Detect which cell encompasses the target text, then output its [x, y] center coordinate. 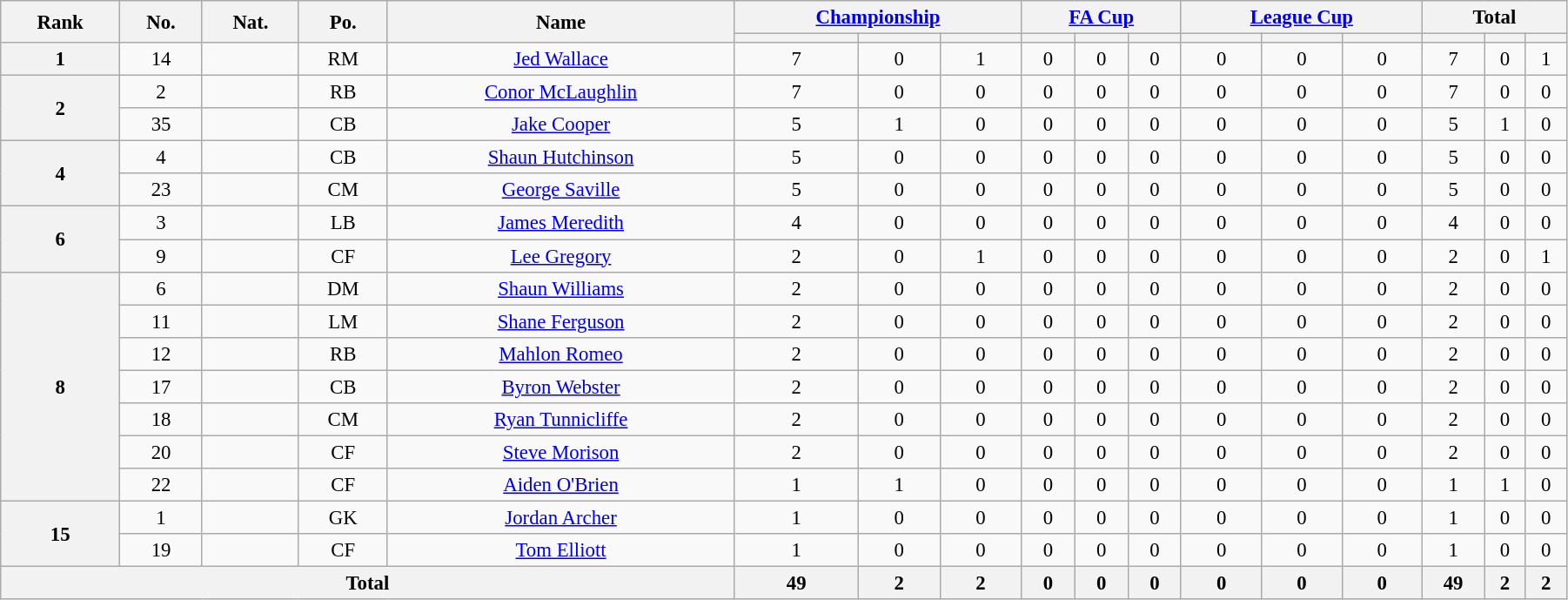
35 [162, 125]
Jed Wallace [560, 59]
Shane Ferguson [560, 321]
James Meredith [560, 223]
Jake Cooper [560, 125]
Nat. [251, 22]
18 [162, 420]
League Cup [1302, 17]
LM [343, 321]
15 [61, 533]
23 [162, 191]
RM [343, 59]
11 [162, 321]
Shaun Hutchinson [560, 158]
20 [162, 452]
Championship [878, 17]
LB [343, 223]
DM [343, 288]
Mahlon Romeo [560, 354]
Rank [61, 22]
No. [162, 22]
22 [162, 485]
Byron Webster [560, 387]
Conor McLaughlin [560, 92]
Lee Gregory [560, 256]
Aiden O'Brien [560, 485]
George Saville [560, 191]
19 [162, 550]
9 [162, 256]
17 [162, 387]
Tom Elliott [560, 550]
GK [343, 517]
Po. [343, 22]
12 [162, 354]
Shaun Williams [560, 288]
14 [162, 59]
Name [560, 22]
Ryan Tunnicliffe [560, 420]
8 [61, 387]
Jordan Archer [560, 517]
FA Cup [1102, 17]
3 [162, 223]
Steve Morison [560, 452]
